From the cell containing the given text, extract its center point as (x, y) coordinate. 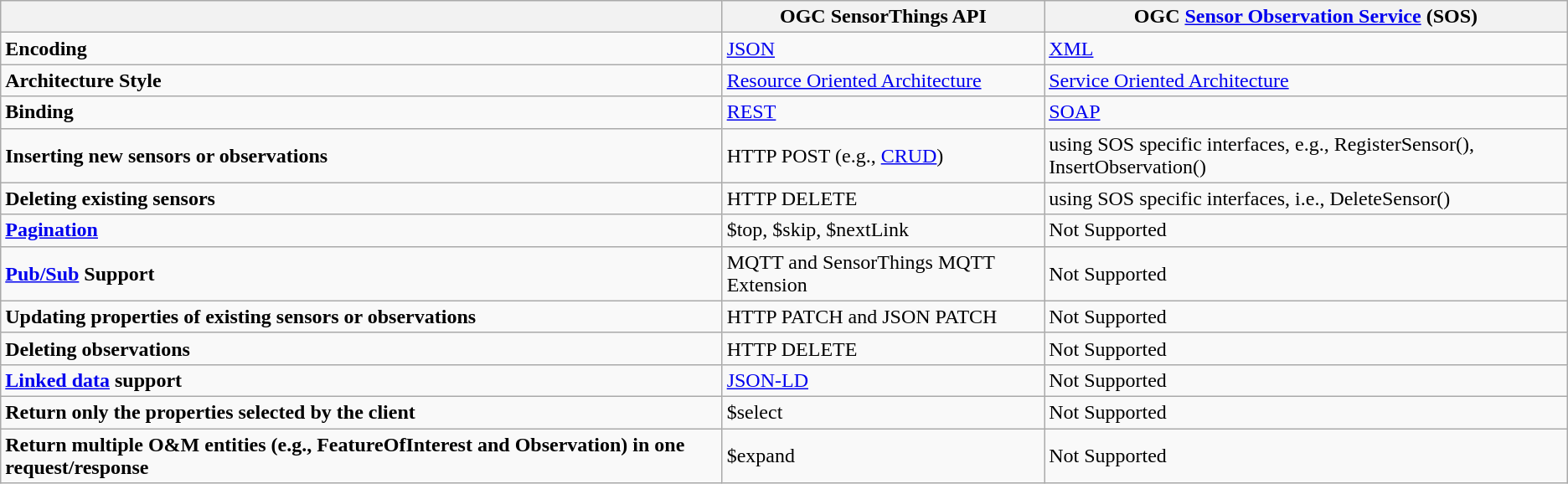
Return only the properties selected by the client (362, 412)
OGC Sensor Observation Service (SOS) (1307, 17)
REST (883, 112)
$expand (883, 456)
$top, $skip, $nextLink (883, 230)
using SOS specific interfaces, e.g., RegisterSensor(), InsertObservation() (1307, 156)
using SOS specific interfaces, i.e., DeleteSensor() (1307, 198)
Inserting new sensors or observations (362, 156)
$select (883, 412)
Pagination (362, 230)
Binding (362, 112)
Deleting observations (362, 348)
Updating properties of existing sensors or observations (362, 317)
OGC SensorThings API (883, 17)
Return multiple O&M entities (e.g., FeatureOfInterest and Observation) in one request/response (362, 456)
Pub/Sub Support (362, 273)
MQTT and SensorThings MQTT Extension (883, 273)
Service Oriented Architecture (1307, 80)
Linked data support (362, 380)
Resource Oriented Architecture (883, 80)
Architecture Style (362, 80)
JSON (883, 49)
Deleting existing sensors (362, 198)
SOAP (1307, 112)
JSON-LD (883, 380)
HTTP POST (e.g., CRUD) (883, 156)
XML (1307, 49)
HTTP PATCH and JSON PATCH (883, 317)
Encoding (362, 49)
